For the text-containing cell, return its midpoint in [X, Y] coordinate format. 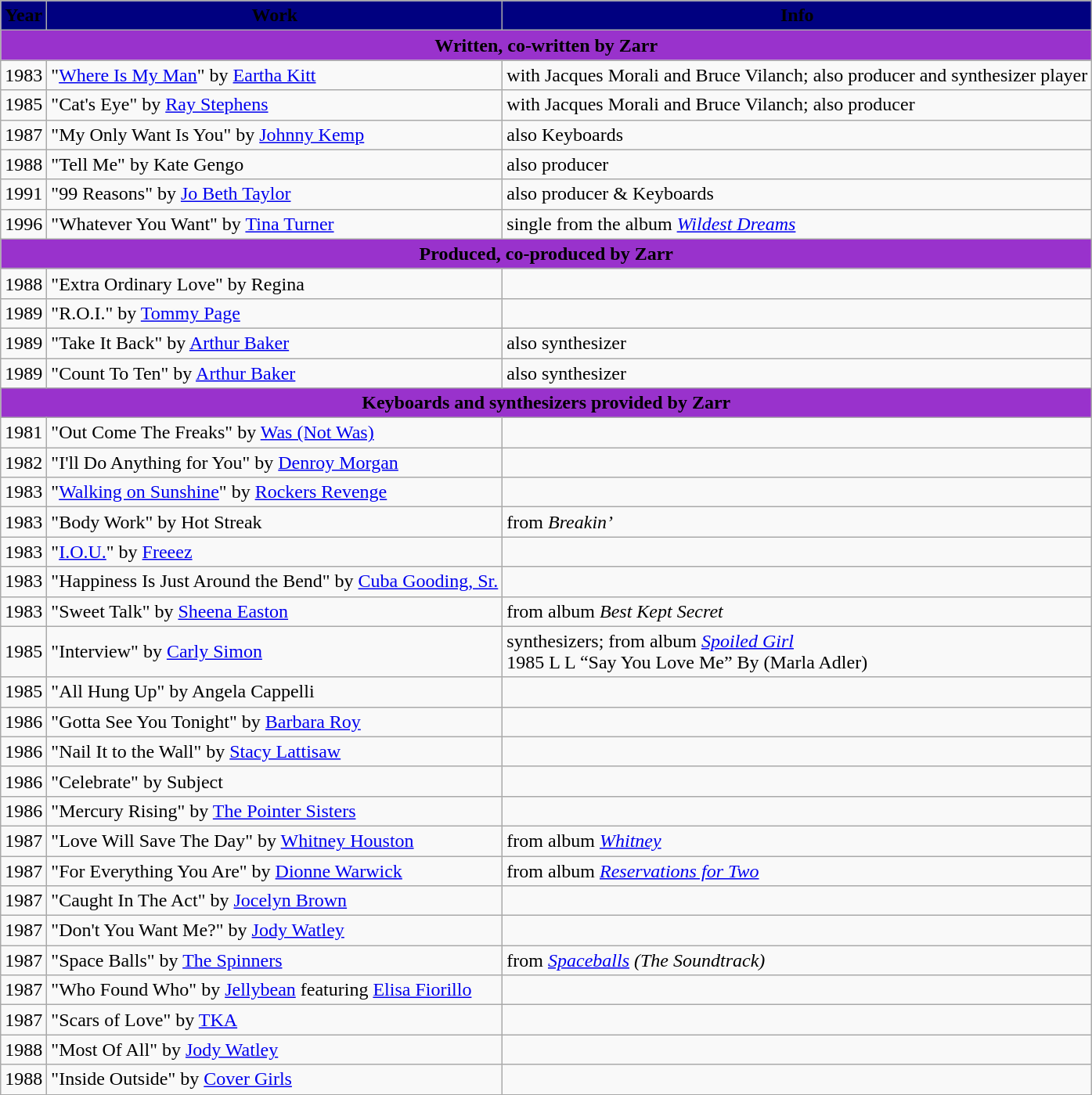
"Caught In The Act" by Jocelyn Brown [275, 901]
"Count To Ten" by Arthur Baker [275, 373]
"Scars of Love" by TKA [275, 1020]
"I'll Do Anything for You" by Denroy Morgan [275, 463]
"Inside Outside" by Cover Girls [275, 1079]
"All Hung Up" by Angela Cappelli [275, 692]
Work [275, 16]
"Who Found Who" by Jellybean featuring Elisa Fiorillo [275, 990]
Keyboards and synthesizers provided by Zarr [546, 403]
"Sweet Talk" by Sheena Easton [275, 611]
"Celebrate" by Subject [275, 781]
"Interview" by Carly Simon [275, 651]
from Breakin’ [797, 522]
"Body Work" by Hot Streak [275, 522]
"Nail It to the Wall" by Stacy Lattisaw [275, 751]
"Cat's Eye" by Ray Stephens [275, 105]
also producer & Keyboards [797, 194]
1981 [23, 433]
"Mercury Rising" by The Pointer Sisters [275, 811]
"Space Balls" by The Spinners [275, 960]
"99 Reasons" by Jo Beth Taylor [275, 194]
1991 [23, 194]
"Whatever You Want" by Tina Turner [275, 224]
"Walking on Sunshine" by Rockers Revenge [275, 492]
"Out Come The Freaks" by Was (Not Was) [275, 433]
"Most Of All" by Jody Watley [275, 1050]
"I.O.U." by Freeez [275, 552]
"Tell Me" by Kate Gengo [275, 164]
"Love Will Save The Day" by Whitney Houston [275, 841]
with Jacques Morali and Bruce Vilanch; also producer and synthesizer player [797, 75]
"Don't You Want Me?" by Jody Watley [275, 931]
Written, co-written by Zarr [546, 45]
synthesizers; from album Spoiled Girl1985 L L “Say You Love Me” By (Marla Adler) [797, 651]
from album Whitney [797, 841]
also producer [797, 164]
"For Everything You Are" by Dionne Warwick [275, 871]
"My Only Want Is You" by Johnny Kemp [275, 135]
from Spaceballs (The Soundtrack) [797, 960]
"Gotta See You Tonight" by Barbara Roy [275, 722]
1982 [23, 463]
"Where Is My Man" by Eartha Kitt [275, 75]
"Happiness Is Just Around the Bend" by Cuba Gooding, Sr. [275, 582]
"Extra Ordinary Love" by Regina [275, 283]
from album Reservations for Two [797, 871]
1996 [23, 224]
Year [23, 16]
from album Best Kept Secret [797, 611]
Produced, co-produced by Zarr [546, 254]
single from the album Wildest Dreams [797, 224]
"Take It Back" by Arthur Baker [275, 343]
also Keyboards [797, 135]
"R.O.I." by Tommy Page [275, 313]
with Jacques Morali and Bruce Vilanch; also producer [797, 105]
Info [797, 16]
